For the text-containing cell, return its midpoint in [x, y] coordinate format. 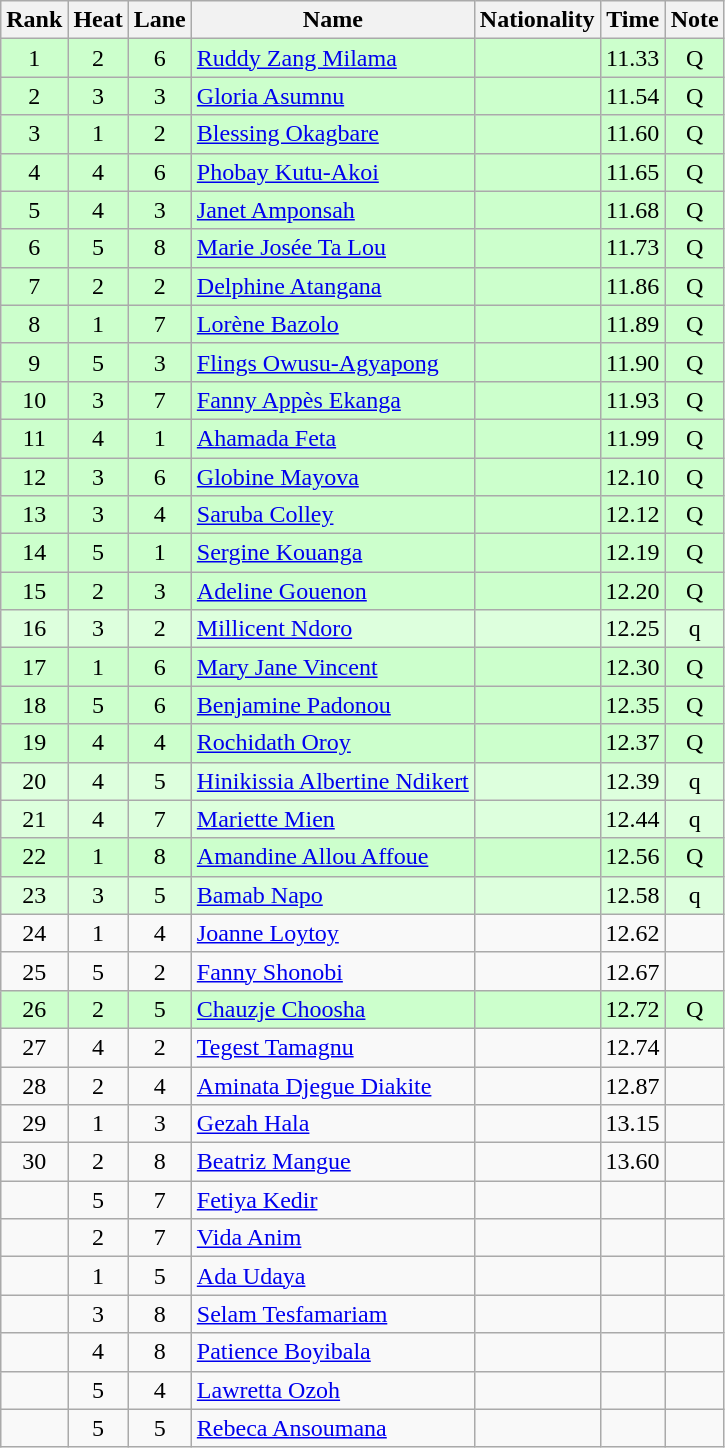
12.58 [632, 895]
30 [34, 1162]
Ahamada Feta [332, 438]
Tegest Tamagnu [332, 1047]
Fanny Shonobi [332, 971]
12.25 [632, 629]
12 [34, 477]
Bamab Napo [332, 895]
Rank [34, 20]
Lawretta Ozoh [332, 1390]
22 [34, 857]
Note [694, 20]
11.33 [632, 58]
12.87 [632, 1085]
Marie Josée Ta Lou [332, 248]
Hinikissia Albertine Ndikert [332, 781]
Nationality [537, 20]
29 [34, 1124]
17 [34, 667]
Delphine Atangana [332, 286]
14 [34, 553]
15 [34, 591]
11 [34, 438]
12.35 [632, 705]
Ada Udaya [332, 1276]
Amandine Allou Affoue [332, 857]
9 [34, 362]
13 [34, 515]
12.19 [632, 553]
Time [632, 20]
12.56 [632, 857]
12.67 [632, 971]
18 [34, 705]
Chauzje Choosha [332, 1009]
13.15 [632, 1124]
Rebeca Ansoumana [332, 1428]
Gezah Hala [332, 1124]
10 [34, 400]
28 [34, 1085]
Phobay Kutu-Akoi [332, 172]
11.60 [632, 134]
21 [34, 819]
11.89 [632, 324]
Aminata Djegue Diakite [332, 1085]
12.37 [632, 743]
Lorène Bazolo [332, 324]
Janet Amponsah [332, 210]
12.30 [632, 667]
13.60 [632, 1162]
Rochidath Oroy [332, 743]
11.65 [632, 172]
Saruba Colley [332, 515]
16 [34, 629]
Gloria Asumnu [332, 96]
Benjamine Padonou [332, 705]
Heat [98, 20]
11.86 [632, 286]
11.90 [632, 362]
Beatriz Mangue [332, 1162]
12.74 [632, 1047]
23 [34, 895]
Sergine Kouanga [332, 553]
Joanne Loytoy [332, 933]
Blessing Okagbare [332, 134]
11.54 [632, 96]
12.12 [632, 515]
11.99 [632, 438]
Adeline Gouenon [332, 591]
11.68 [632, 210]
12.72 [632, 1009]
Fetiya Kedir [332, 1200]
12.44 [632, 819]
26 [34, 1009]
19 [34, 743]
27 [34, 1047]
Millicent Ndoro [332, 629]
20 [34, 781]
24 [34, 933]
12.39 [632, 781]
25 [34, 971]
Selam Tesfamariam [332, 1314]
Flings Owusu-Agyapong [332, 362]
Fanny Appès Ekanga [332, 400]
11.73 [632, 248]
Patience Boyibala [332, 1352]
12.20 [632, 591]
Vida Anim [332, 1238]
Mary Jane Vincent [332, 667]
Ruddy Zang Milama [332, 58]
12.62 [632, 933]
Name [332, 20]
Mariette Mien [332, 819]
Globine Mayova [332, 477]
Lane [160, 20]
12.10 [632, 477]
11.93 [632, 400]
